Determine the (X, Y) coordinate at the center of the cell enclosing the given text.  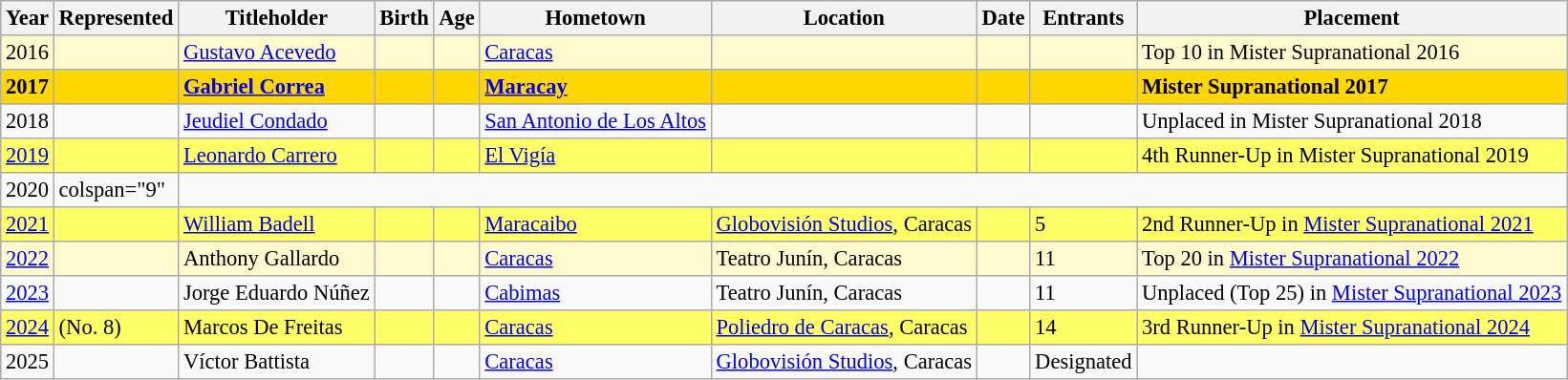
2nd Runner-Up in Mister Supranational 2021 (1352, 224)
Cabimas (595, 293)
2018 (28, 121)
William Badell (277, 224)
3rd Runner-Up in Mister Supranational 2024 (1352, 327)
2019 (28, 156)
Maracaibo (595, 224)
Unplaced in Mister Supranational 2018 (1352, 121)
Unplaced (Top 25) in Mister Supranational 2023 (1352, 293)
Date (1003, 18)
San Antonio de Los Altos (595, 121)
Represented (116, 18)
Gabriel Correa (277, 87)
2020 (28, 190)
2016 (28, 53)
14 (1084, 327)
Hometown (595, 18)
Leonardo Carrero (277, 156)
Year (28, 18)
Mister Supranational 2017 (1352, 87)
colspan="9" (116, 190)
Placement (1352, 18)
Víctor Battista (277, 362)
Titleholder (277, 18)
Gustavo Acevedo (277, 53)
Maracay (595, 87)
Jeudiel Condado (277, 121)
Birth (404, 18)
Location (844, 18)
2023 (28, 293)
4th Runner-Up in Mister Supranational 2019 (1352, 156)
El Vigía (595, 156)
(No. 8) (116, 327)
2022 (28, 259)
Age (457, 18)
Poliedro de Caracas, Caracas (844, 327)
2025 (28, 362)
Designated (1084, 362)
Top 10 in Mister Supranational 2016 (1352, 53)
5 (1084, 224)
2021 (28, 224)
Top 20 in Mister Supranational 2022 (1352, 259)
Entrants (1084, 18)
Anthony Gallardo (277, 259)
Marcos De Freitas (277, 327)
Jorge Eduardo Núñez (277, 293)
2017 (28, 87)
2024 (28, 327)
